Output the (X, Y) coordinate of the center of the cell containing the given text.  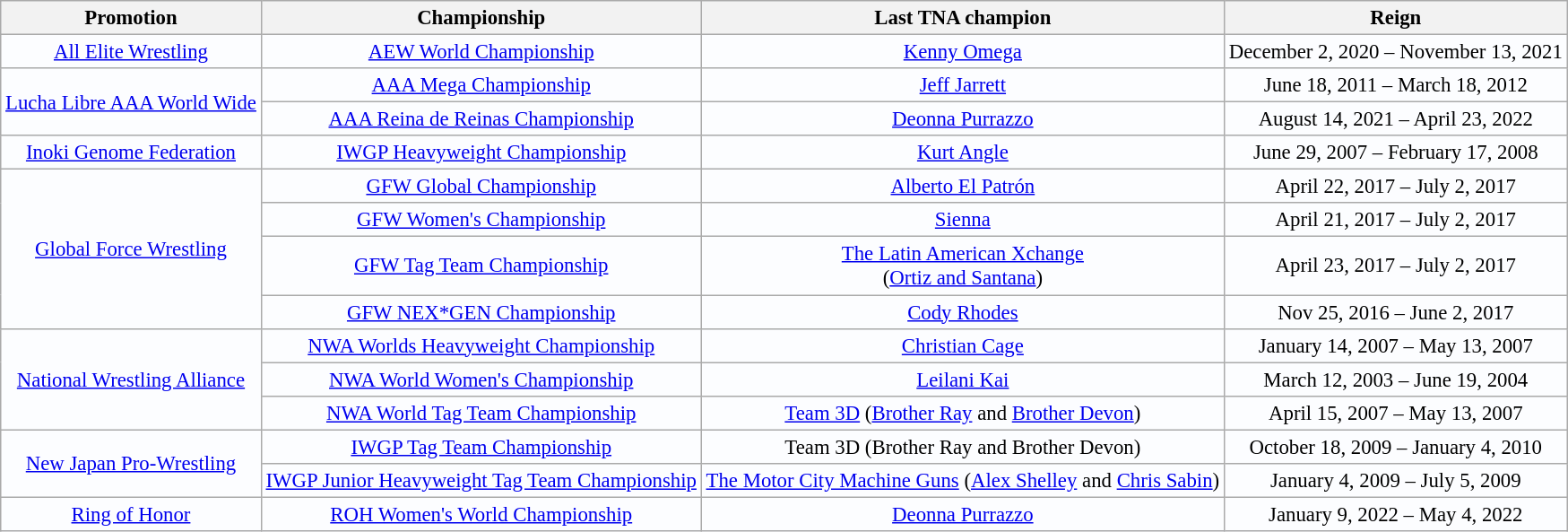
Kenny Omega (963, 52)
October 18, 2009 – January 4, 2010 (1395, 447)
The Latin American Xchange(Ortiz and Santana) (963, 266)
Sienna (963, 220)
National Wrestling Alliance (131, 379)
Jeff Jarrett (963, 85)
NWA Worlds Heavyweight Championship (481, 345)
ROH Women's World Championship (481, 514)
January 4, 2009 – July 5, 2009 (1395, 481)
IWGP Tag Team Championship (481, 447)
December 2, 2020 – November 13, 2021 (1395, 52)
April 21, 2017 – July 2, 2017 (1395, 220)
March 12, 2003 – June 19, 2004 (1395, 379)
June 29, 2007 – February 17, 2008 (1395, 153)
GFW Tag Team Championship (481, 266)
The Motor City Machine Guns (Alex Shelley and Chris Sabin) (963, 481)
January 14, 2007 – May 13, 2007 (1395, 345)
Alberto El Patrón (963, 187)
January 9, 2022 – May 4, 2022 (1395, 514)
Last TNA champion (963, 18)
NWA World Tag Team Championship (481, 413)
April 23, 2017 – July 2, 2017 (1395, 266)
GFW Global Championship (481, 187)
April 22, 2017 – July 2, 2017 (1395, 187)
Inoki Genome Federation (131, 153)
Cody Rhodes (963, 312)
Promotion (131, 18)
GFW NEX*GEN Championship (481, 312)
Championship (481, 18)
IWGP Heavyweight Championship (481, 153)
April 15, 2007 – May 13, 2007 (1395, 413)
Lucha Libre AAA World Wide (131, 102)
NWA World Women's Championship (481, 379)
Ring of Honor (131, 514)
IWGP Junior Heavyweight Tag Team Championship (481, 481)
AAA Mega Championship (481, 85)
Nov 25, 2016 – June 2, 2017 (1395, 312)
All Elite Wrestling (131, 52)
AEW World Championship (481, 52)
Reign (1395, 18)
June 18, 2011 – March 18, 2012 (1395, 85)
Leilani Kai (963, 379)
Kurt Angle (963, 153)
GFW Women's Championship (481, 220)
August 14, 2021 – April 23, 2022 (1395, 119)
Christian Cage (963, 345)
New Japan Pro-Wrestling (131, 463)
AAA Reina de Reinas Championship (481, 119)
Global Force Wrestling (131, 249)
